For the text-containing cell, return its midpoint in (x, y) coordinate format. 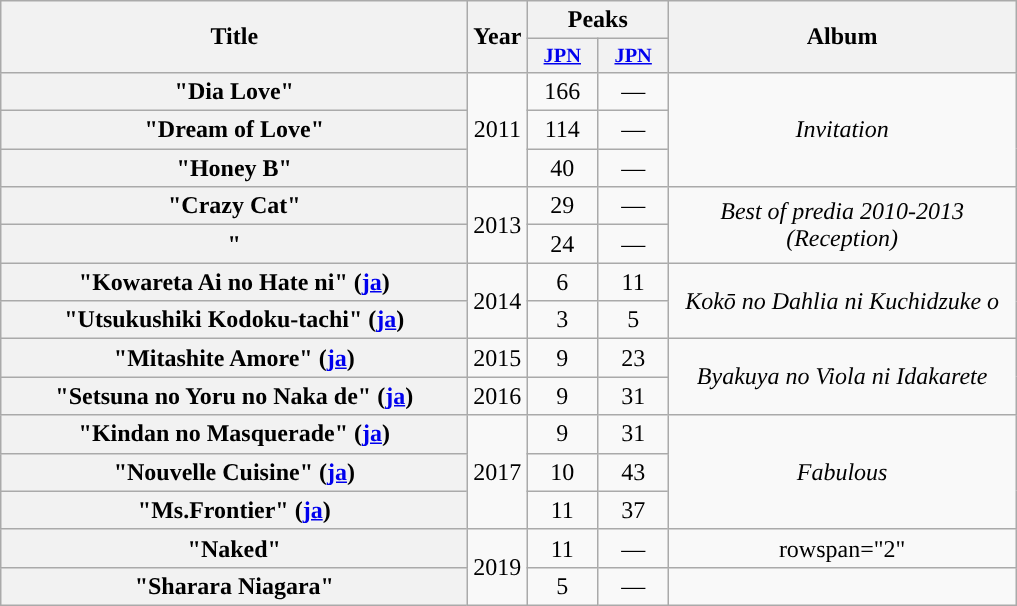
2013 (498, 225)
2015 (498, 358)
2014 (498, 301)
2019 (498, 567)
10 (562, 472)
2011 (498, 129)
Peaks (598, 20)
Kokō no Dahlia ni Kuchidzuke o (842, 301)
166 (562, 91)
Best of predia 2010-2013 (Reception) (842, 225)
23 (634, 358)
3 (562, 320)
2017 (498, 472)
"Kowareta Ai no Hate ni" (ja) (234, 282)
"Nouvelle Cuisine" (ja) (234, 472)
2016 (498, 396)
6 (562, 282)
"Mitashite Amore" (ja) (234, 358)
Invitation (842, 129)
Fabulous (842, 472)
40 (562, 168)
"Crazy Cat" (234, 206)
Title (234, 37)
29 (562, 206)
"Ms.Frontier" (ja) (234, 510)
Year (498, 37)
"Dia Love" (234, 91)
24 (562, 244)
37 (634, 510)
"Honey B" (234, 168)
"Setsuna no Yoru no Naka de" (ja) (234, 396)
Byakuya no Viola ni Idakarete (842, 377)
"Sharara Niagara" (234, 586)
"Utsukushiki Kodoku-tachi" (ja) (234, 320)
" (234, 244)
"Dream of Love" (234, 130)
"Naked" (234, 548)
"Kindan no Masquerade" (ja) (234, 434)
114 (562, 130)
rowspan="2" (842, 548)
Album (842, 37)
43 (634, 472)
